Find where the given text appears and provide that cell's center as (X, Y) coordinate. 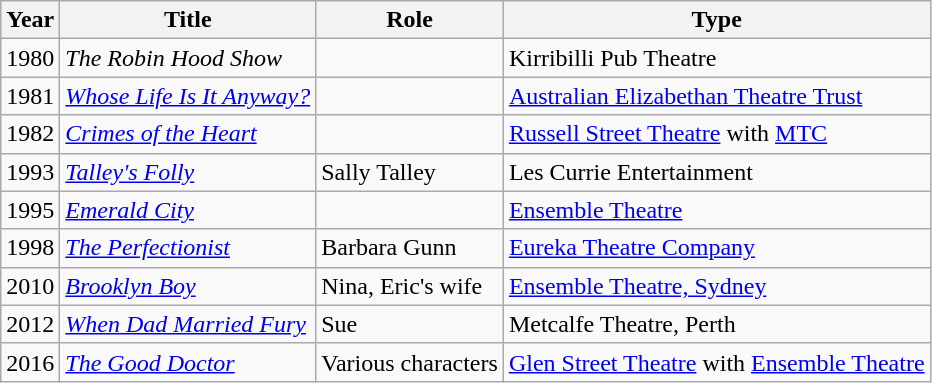
Les Currie Entertainment (716, 172)
1995 (30, 210)
The Good Doctor (188, 362)
Emerald City (188, 210)
The Perfectionist (188, 248)
Nina, Eric's wife (410, 286)
Kirribilli Pub Theatre (716, 58)
Year (30, 20)
Talley's Folly (188, 172)
Ensemble Theatre, Sydney (716, 286)
Metcalfe Theatre, Perth (716, 324)
Type (716, 20)
2012 (30, 324)
Crimes of the Heart (188, 134)
1982 (30, 134)
Title (188, 20)
1980 (30, 58)
Sally Talley (410, 172)
1998 (30, 248)
Brooklyn Boy (188, 286)
Ensemble Theatre (716, 210)
When Dad Married Fury (188, 324)
2016 (30, 362)
Various characters (410, 362)
The Robin Hood Show (188, 58)
Australian Elizabethan Theatre Trust (716, 96)
Glen Street Theatre with Ensemble Theatre (716, 362)
1981 (30, 96)
Barbara Gunn (410, 248)
Russell Street Theatre with MTC (716, 134)
2010 (30, 286)
Sue (410, 324)
Eureka Theatre Company (716, 248)
Role (410, 20)
1993 (30, 172)
Whose Life Is It Anyway? (188, 96)
